Detect which cell encompasses the target text, then output its (X, Y) center coordinate. 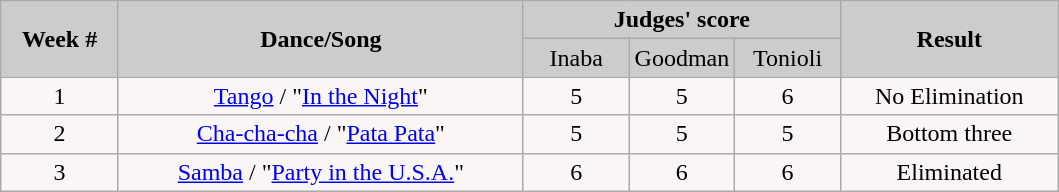
Judges' score (682, 20)
Tonioli (788, 58)
1 (60, 96)
3 (60, 172)
Bottom three (949, 134)
Samba / "Party in the U.S.A." (320, 172)
Result (949, 39)
Cha-cha-cha / "Pata Pata" (320, 134)
Week # (60, 39)
Goodman (682, 58)
2 (60, 134)
Inaba (576, 58)
No Elimination (949, 96)
Eliminated (949, 172)
Tango / "In the Night" (320, 96)
Dance/Song (320, 39)
